Find where the given text appears and provide that cell's center as (x, y) coordinate. 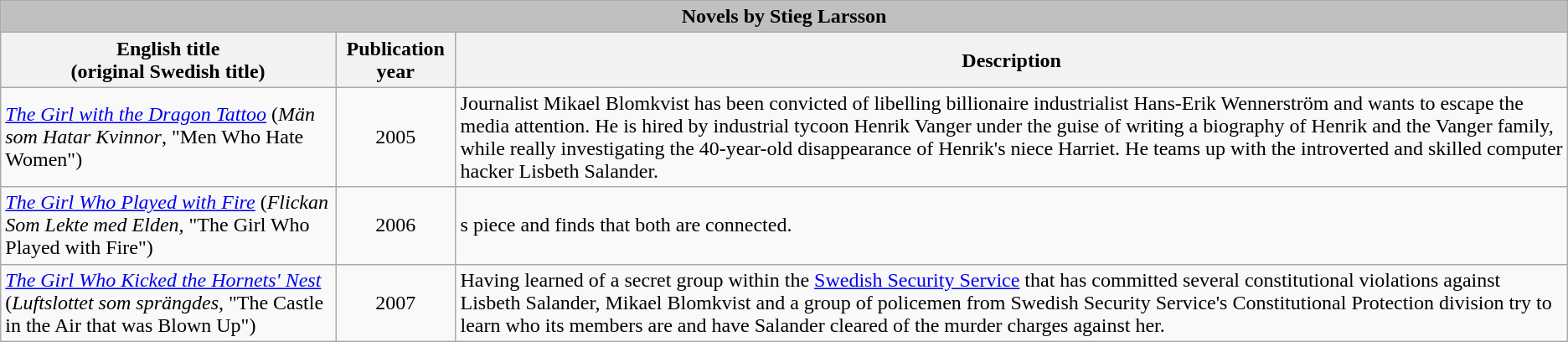
English title(original Swedish title) (168, 60)
Novels by Stieg Larsson (784, 17)
The Girl Who Played with Fire (Flickan Som Lekte med Elden, "The Girl Who Played with Fire") (168, 225)
The Girl with the Dragon Tattoo (Män som Hatar Kvinnor, "Men Who Hate Women") (168, 137)
The Girl Who Kicked the Hornets' Nest (Luftslottet som sprängdes, "The Castle in the Air that was Blown Up") (168, 303)
2006 (395, 225)
Description (1012, 60)
2005 (395, 137)
Publication year (395, 60)
s piece and finds that both are connected. (1012, 225)
2007 (395, 303)
